Capture the cell that displays the provided text and extract its [x, y] central coordinate. 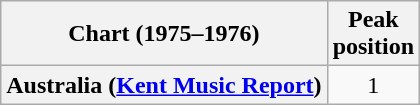
Peakposition [373, 34]
Australia (Kent Music Report) [164, 85]
Chart (1975–1976) [164, 34]
1 [373, 85]
